Locate the cell with the specified text and output its [x, y] center coordinate. 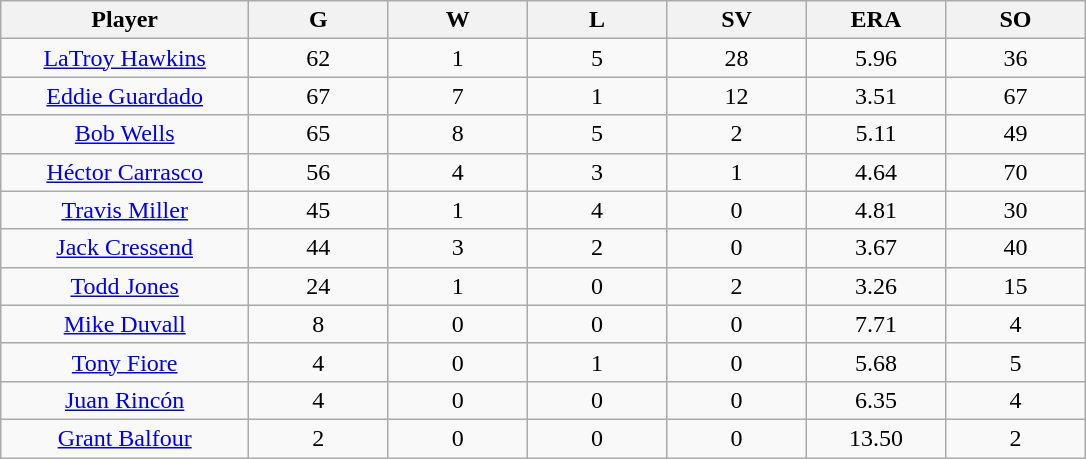
4.64 [876, 172]
Mike Duvall [125, 324]
Todd Jones [125, 286]
5.11 [876, 134]
LaTroy Hawkins [125, 58]
SO [1016, 20]
3.51 [876, 96]
30 [1016, 210]
62 [318, 58]
65 [318, 134]
5.68 [876, 362]
44 [318, 248]
7 [458, 96]
7.71 [876, 324]
49 [1016, 134]
15 [1016, 286]
Juan Rincón [125, 400]
Travis Miller [125, 210]
G [318, 20]
24 [318, 286]
W [458, 20]
12 [736, 96]
Héctor Carrasco [125, 172]
36 [1016, 58]
5.96 [876, 58]
Eddie Guardado [125, 96]
45 [318, 210]
SV [736, 20]
4.81 [876, 210]
56 [318, 172]
13.50 [876, 438]
3.26 [876, 286]
28 [736, 58]
3.67 [876, 248]
6.35 [876, 400]
L [596, 20]
70 [1016, 172]
Player [125, 20]
ERA [876, 20]
Jack Cressend [125, 248]
Bob Wells [125, 134]
40 [1016, 248]
Tony Fiore [125, 362]
Grant Balfour [125, 438]
